Locate the cell with the specified text and output its [x, y] center coordinate. 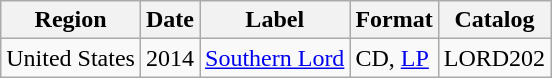
Format [394, 20]
Region [71, 20]
LORD202 [494, 58]
Catalog [494, 20]
United States [71, 58]
2014 [170, 58]
Southern Lord [275, 58]
Label [275, 20]
CD, LP [394, 58]
Date [170, 20]
